Determine the [x, y] coordinate at the center of the cell enclosing the given text.  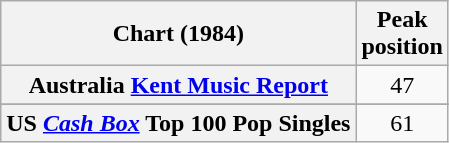
61 [402, 123]
Peakposition [402, 34]
Chart (1984) [178, 34]
US Cash Box Top 100 Pop Singles [178, 123]
Australia Kent Music Report [178, 85]
47 [402, 85]
